Detect which cell encompasses the target text, then output its [X, Y] center coordinate. 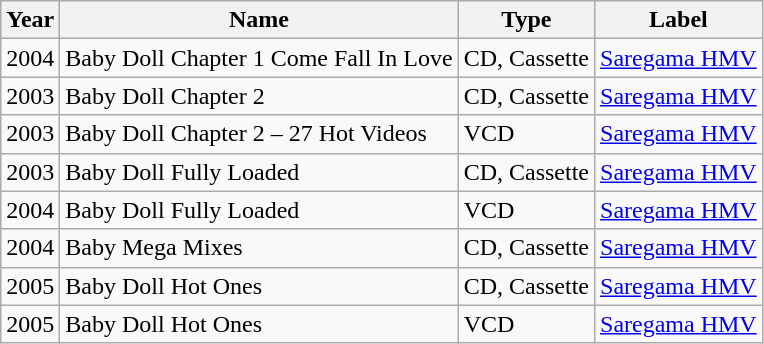
Year [30, 20]
Name [259, 20]
Baby Doll Chapter 2 – 27 Hot Videos [259, 134]
Baby Doll Chapter 1 Come Fall In Love [259, 58]
Type [526, 20]
Label [679, 20]
Baby Doll Chapter 2 [259, 96]
Baby Mega Mixes [259, 248]
